Extract the (x, y) coordinate from the center of the cell holding the provided text.  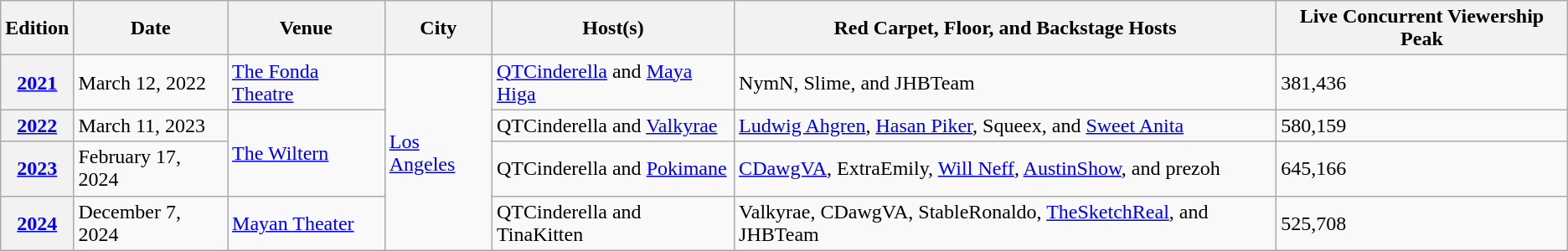
Live Concurrent Viewership Peak (1422, 28)
February 17, 2024 (151, 169)
December 7, 2024 (151, 223)
381,436 (1422, 82)
QTCinderella and TinaKitten (613, 223)
525,708 (1422, 223)
Edition (37, 28)
Los Angeles (438, 152)
NymN, Slime, and JHBTeam (1005, 82)
2024 (37, 223)
Venue (307, 28)
QTCinderella and Maya Higa (613, 82)
Red Carpet, Floor, and Backstage Hosts (1005, 28)
Date (151, 28)
2023 (37, 169)
The Wiltern (307, 152)
QTCinderella and Valkyrae (613, 125)
March 12, 2022 (151, 82)
Valkyrae, CDawgVA, StableRonaldo, TheSketchReal, and JHBTeam (1005, 223)
CDawgVA, ExtraEmily, Will Neff, AustinShow, and prezoh (1005, 169)
2022 (37, 125)
City (438, 28)
Ludwig Ahgren, Hasan Piker, Squeex, and Sweet Anita (1005, 125)
The Fonda Theatre (307, 82)
Host(s) (613, 28)
QTCinderella and Pokimane (613, 169)
March 11, 2023 (151, 125)
645,166 (1422, 169)
Mayan Theater (307, 223)
2021 (37, 82)
580,159 (1422, 125)
